Output the (X, Y) coordinate of the center of the cell containing the given text.  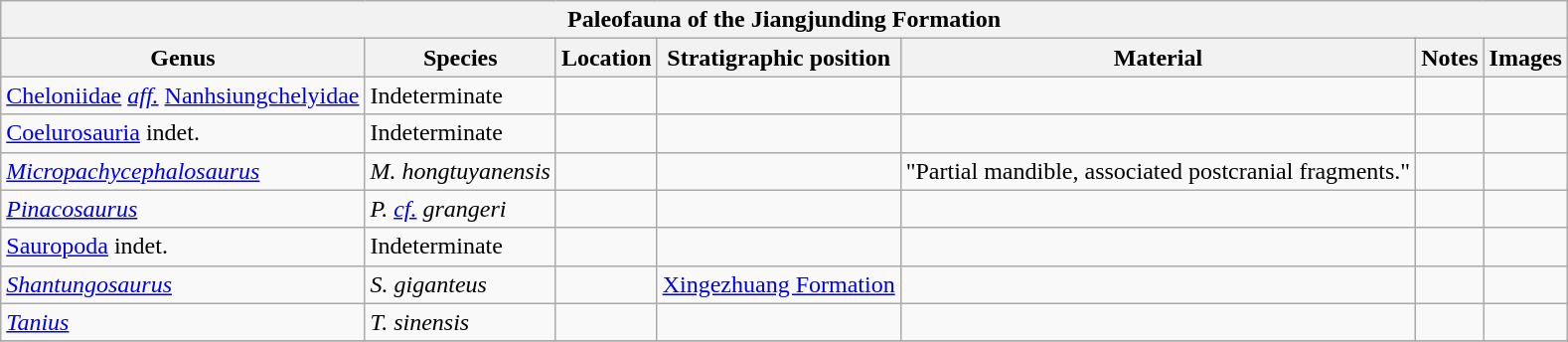
Location (606, 58)
Material (1159, 58)
Shantungosaurus (183, 284)
Pinacosaurus (183, 209)
Sauropoda indet. (183, 247)
Tanius (183, 322)
Coelurosauria indet. (183, 133)
Cheloniidae aff. Nanhsiungchelyidae (183, 95)
S. giganteus (460, 284)
Micropachycephalosaurus (183, 171)
T. sinensis (460, 322)
Xingezhuang Formation (779, 284)
Images (1525, 58)
Stratigraphic position (779, 58)
Paleofauna of the Jiangjunding Formation (785, 20)
Notes (1450, 58)
"Partial mandible, associated postcranial fragments." (1159, 171)
Species (460, 58)
Genus (183, 58)
P. cf. grangeri (460, 209)
M. hongtuyanensis (460, 171)
